Search for the cell housing the specified text and yield its (X, Y) center coordinate. 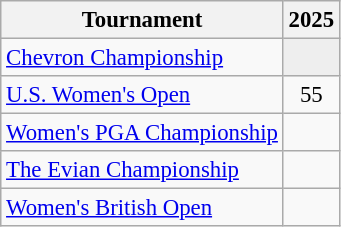
Chevron Championship (142, 58)
Tournament (142, 20)
2025 (311, 20)
U.S. Women's Open (142, 95)
Women's PGA Championship (142, 133)
Women's British Open (142, 208)
The Evian Championship (142, 170)
55 (311, 95)
